Return the (X, Y) coordinate for the center point of the cell that contains the specified text.  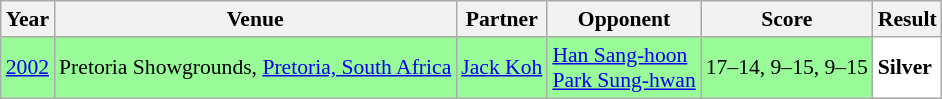
Venue (255, 19)
2002 (28, 68)
Score (787, 19)
Year (28, 19)
17–14, 9–15, 9–15 (787, 68)
Silver (908, 68)
Opponent (624, 19)
Pretoria Showgrounds, Pretoria, South Africa (255, 68)
Jack Koh (502, 68)
Result (908, 19)
Han Sang-hoon Park Sung-hwan (624, 68)
Partner (502, 19)
